For the text-containing cell, return its midpoint in [X, Y] coordinate format. 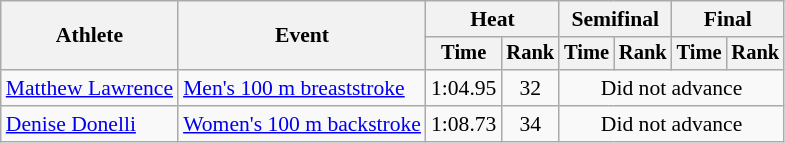
1:04.95 [464, 88]
Heat [492, 19]
Men's 100 m breaststroke [302, 88]
Semifinal [615, 19]
Event [302, 36]
Athlete [90, 36]
Matthew Lawrence [90, 88]
32 [530, 88]
Final [728, 19]
Women's 100 m backstroke [302, 124]
34 [530, 124]
1:08.73 [464, 124]
Denise Donelli [90, 124]
